Search for the cell housing the specified text and yield its (X, Y) center coordinate. 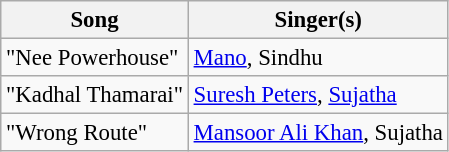
"Kadhal Thamarai" (95, 95)
Mano, Sindhu (318, 58)
Suresh Peters, Sujatha (318, 95)
"Wrong Route" (95, 133)
Singer(s) (318, 20)
Song (95, 20)
Mansoor Ali Khan, Sujatha (318, 133)
"Nee Powerhouse" (95, 58)
